Output the (x, y) coordinate of the center of the cell containing the given text.  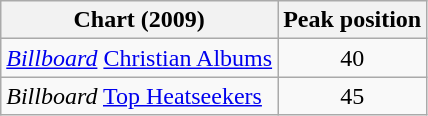
Chart (2009) (140, 20)
Peak position (352, 20)
40 (352, 58)
Billboard Top Heatseekers (140, 96)
Billboard Christian Albums (140, 58)
45 (352, 96)
